Pinpoint the cell where the given text exists, returning its (X, Y) midpoint coordinate. 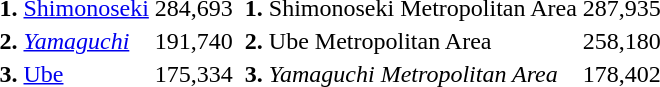
Ube Metropolitan Area (422, 41)
Yamaguchi (86, 41)
191,740 (194, 41)
2. (250, 41)
